Provide the (x, y) coordinate of the cell's center where the given text is located.  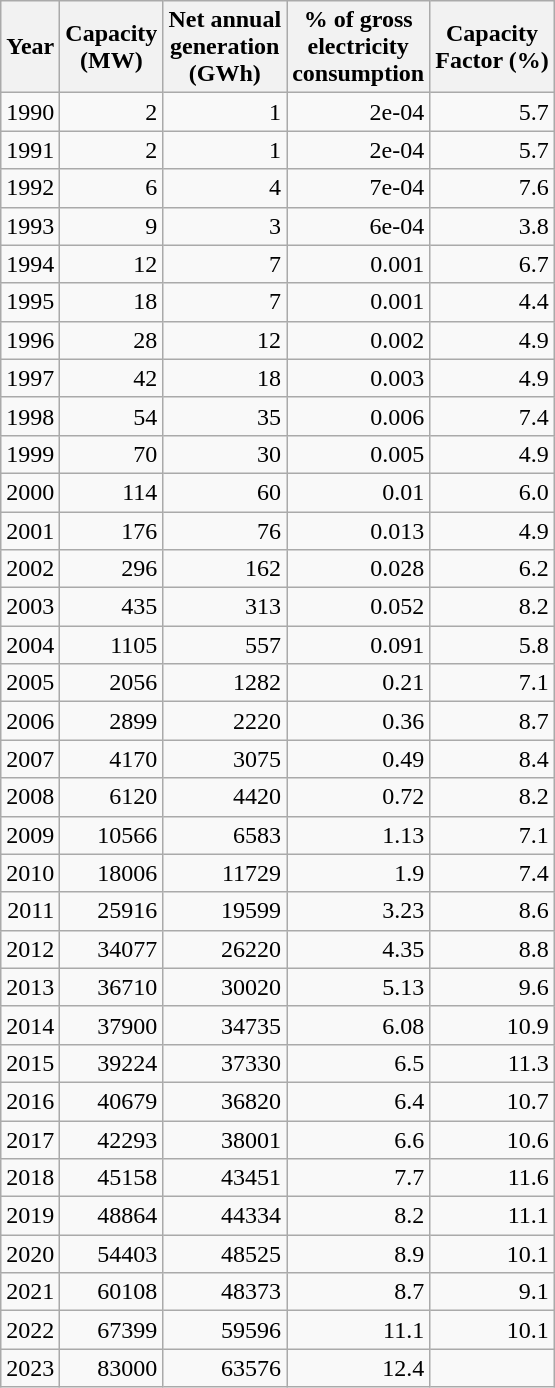
Net annualgeneration(GWh) (225, 47)
% of grosselectricityconsumption (358, 47)
36710 (112, 987)
6583 (225, 835)
4.4 (492, 302)
2014 (30, 1025)
2012 (30, 949)
1.13 (358, 835)
6.5 (358, 1063)
2004 (30, 645)
2023 (30, 1368)
0.006 (358, 416)
6.0 (492, 492)
60108 (112, 1292)
3 (225, 226)
2022 (30, 1330)
CapacityFactor (%) (492, 47)
12.4 (358, 1368)
34077 (112, 949)
0.36 (358, 721)
45158 (112, 1178)
4420 (225, 797)
2020 (30, 1254)
0.028 (358, 569)
0.002 (358, 340)
0.005 (358, 454)
114 (112, 492)
9.1 (492, 1292)
6e-04 (358, 226)
1992 (30, 188)
1282 (225, 683)
43451 (225, 1178)
10.7 (492, 1101)
2008 (30, 797)
1991 (30, 150)
3075 (225, 759)
435 (112, 607)
60 (225, 492)
48373 (225, 1292)
35 (225, 416)
4 (225, 188)
2000 (30, 492)
54 (112, 416)
162 (225, 569)
40679 (112, 1101)
36820 (225, 1101)
9 (112, 226)
0.72 (358, 797)
7.6 (492, 188)
10.6 (492, 1139)
2007 (30, 759)
6.7 (492, 264)
8.4 (492, 759)
76 (225, 531)
6120 (112, 797)
6.2 (492, 569)
2001 (30, 531)
30 (225, 454)
Capacity(MW) (112, 47)
1.9 (358, 873)
48864 (112, 1216)
59596 (225, 1330)
42293 (112, 1139)
83000 (112, 1368)
8.9 (358, 1254)
2005 (30, 683)
8.6 (492, 911)
38001 (225, 1139)
6.08 (358, 1025)
34735 (225, 1025)
37330 (225, 1063)
63576 (225, 1368)
1995 (30, 302)
37900 (112, 1025)
0.01 (358, 492)
6 (112, 188)
4.35 (358, 949)
1990 (30, 112)
11729 (225, 873)
4170 (112, 759)
0.003 (358, 378)
7e-04 (358, 188)
70 (112, 454)
1997 (30, 378)
39224 (112, 1063)
44334 (225, 1216)
2899 (112, 721)
11.6 (492, 1178)
557 (225, 645)
2017 (30, 1139)
313 (225, 607)
5.8 (492, 645)
10.9 (492, 1025)
296 (112, 569)
1999 (30, 454)
19599 (225, 911)
2003 (30, 607)
30020 (225, 987)
48525 (225, 1254)
42 (112, 378)
1993 (30, 226)
1996 (30, 340)
2018 (30, 1178)
2011 (30, 911)
2010 (30, 873)
54403 (112, 1254)
2056 (112, 683)
67399 (112, 1330)
26220 (225, 949)
2002 (30, 569)
25916 (112, 911)
6.4 (358, 1101)
0.21 (358, 683)
2016 (30, 1101)
2009 (30, 835)
0.49 (358, 759)
3.8 (492, 226)
176 (112, 531)
0.013 (358, 531)
Year (30, 47)
1105 (112, 645)
2013 (30, 987)
6.6 (358, 1139)
2006 (30, 721)
11.3 (492, 1063)
0.091 (358, 645)
1998 (30, 416)
9.6 (492, 987)
2220 (225, 721)
1994 (30, 264)
5.13 (358, 987)
2015 (30, 1063)
8.8 (492, 949)
7.7 (358, 1178)
10566 (112, 835)
28 (112, 340)
2021 (30, 1292)
2019 (30, 1216)
0.052 (358, 607)
18006 (112, 873)
3.23 (358, 911)
